Scan for the cell matching the given text and deliver its [x, y] coordinate at center. 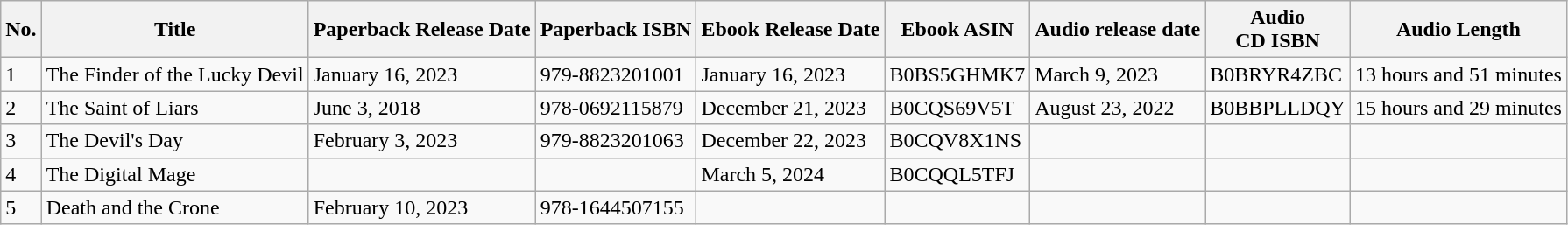
979-8823201063 [616, 141]
13 hours and 51 minutes [1458, 74]
978-1644507155 [616, 207]
3 [21, 141]
978-0692115879 [616, 108]
2 [21, 108]
The Finder of the Lucky Devil [175, 74]
B0BS5GHMK7 [957, 74]
Ebook Release Date [790, 30]
December 22, 2023 [790, 141]
Title [175, 30]
December 21, 2023 [790, 108]
1 [21, 74]
B0CQQL5TFJ [957, 174]
B0BRYR4ZBC [1278, 74]
Death and the Crone [175, 207]
Audio release date [1118, 30]
August 23, 2022 [1118, 108]
4 [21, 174]
June 3, 2018 [422, 108]
15 hours and 29 minutes [1458, 108]
B0CQV8X1NS [957, 141]
5 [21, 207]
March 5, 2024 [790, 174]
The Digital Mage [175, 174]
March 9, 2023 [1118, 74]
February 10, 2023 [422, 207]
AudioCD ISBN [1278, 30]
B0BBPLLDQY [1278, 108]
Audio Length [1458, 30]
The Saint of Liars [175, 108]
Paperback ISBN [616, 30]
The Devil's Day [175, 141]
Ebook ASIN [957, 30]
979-8823201001 [616, 74]
No. [21, 30]
Paperback Release Date [422, 30]
B0CQS69V5T [957, 108]
February 3, 2023 [422, 141]
